Identify which cell holds the provided text, then report its [X, Y] central coordinate. 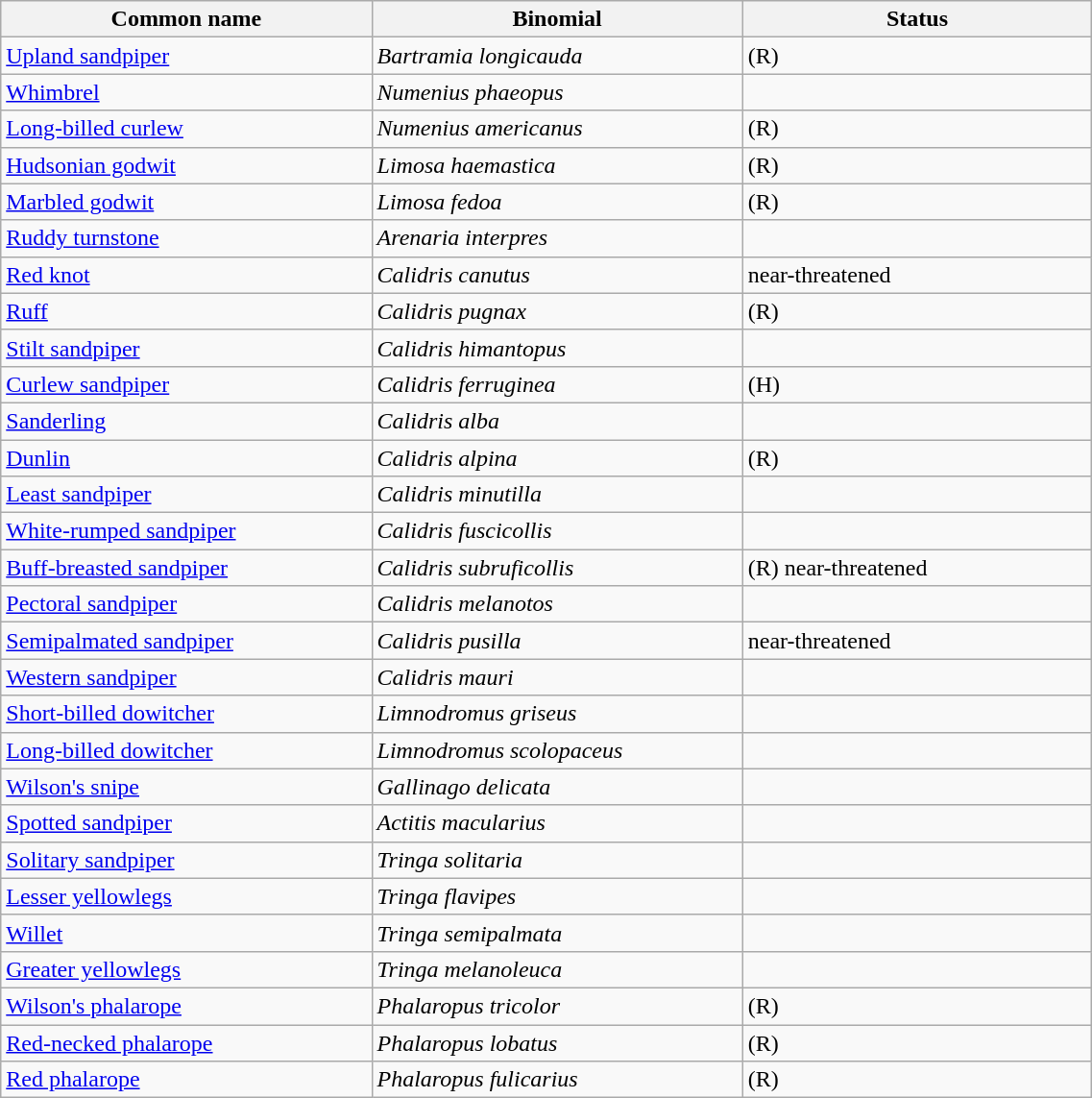
Whimbrel [186, 92]
Phalaropus tricolor [557, 1006]
Buff-breasted sandpiper [186, 568]
Marbled godwit [186, 202]
Phalaropus fulicarius [557, 1080]
Limnodromus griseus [557, 714]
Stilt sandpiper [186, 348]
Tringa flavipes [557, 896]
Gallinago delicata [557, 787]
White-rumped sandpiper [186, 531]
Calidris pusilla [557, 641]
Numenius phaeopus [557, 92]
Calidris himantopus [557, 348]
Sanderling [186, 421]
Red knot [186, 275]
Long-billed dowitcher [186, 750]
Red phalarope [186, 1080]
Dunlin [186, 458]
Calidris alba [557, 421]
Status [917, 19]
Common name [186, 19]
Calidris subruficollis [557, 568]
Short-billed dowitcher [186, 714]
Limnodromus scolopaceus [557, 750]
Wilson's phalarope [186, 1006]
Limosa fedoa [557, 202]
Curlew sandpiper [186, 384]
Binomial [557, 19]
Ruff [186, 311]
Limosa haemastica [557, 165]
Red-necked phalarope [186, 1042]
Lesser yellowlegs [186, 896]
(H) [917, 384]
Phalaropus lobatus [557, 1042]
Upland sandpiper [186, 56]
Hudsonian godwit [186, 165]
Actitis macularius [557, 823]
Calidris ferruginea [557, 384]
Pectoral sandpiper [186, 604]
Long-billed curlew [186, 129]
Bartramia longicauda [557, 56]
Semipalmated sandpiper [186, 641]
Solitary sandpiper [186, 860]
Greater yellowlegs [186, 969]
Least sandpiper [186, 495]
Tringa melanoleuca [557, 969]
Numenius americanus [557, 129]
Calidris alpina [557, 458]
Calidris pugnax [557, 311]
Calidris fuscicollis [557, 531]
Willet [186, 933]
Tringa solitaria [557, 860]
Wilson's snipe [186, 787]
(R) near-threatened [917, 568]
Tringa semipalmata [557, 933]
Calidris melanotos [557, 604]
Arenaria interpres [557, 238]
Calidris canutus [557, 275]
Western sandpiper [186, 677]
Calidris mauri [557, 677]
Calidris minutilla [557, 495]
Spotted sandpiper [186, 823]
Ruddy turnstone [186, 238]
